Capture the cell that displays the provided text and extract its (X, Y) central coordinate. 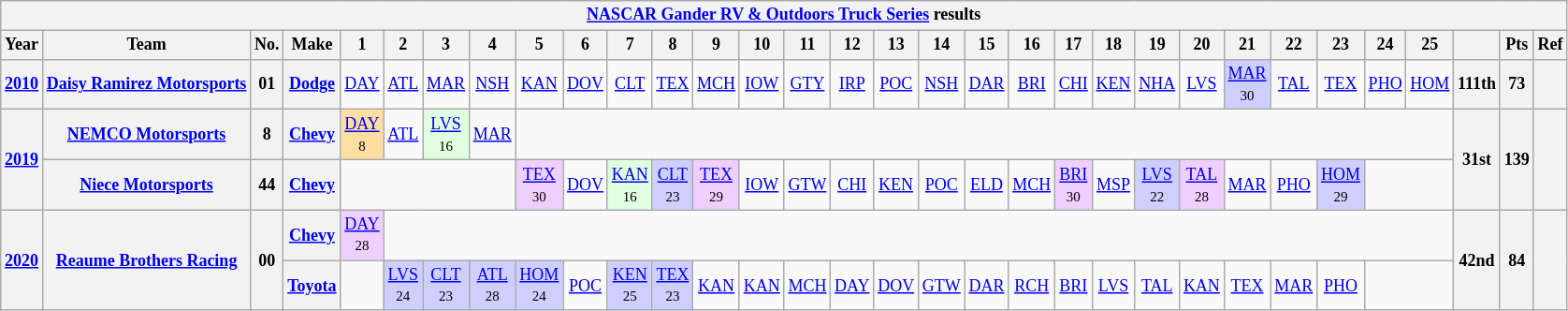
DAY28 (362, 235)
LVS22 (1157, 185)
2020 (22, 260)
7 (630, 45)
CLT (630, 84)
HOM29 (1342, 185)
MSP (1113, 185)
BRI30 (1074, 185)
11 (807, 45)
2019 (22, 159)
00 (268, 260)
16 (1032, 45)
139 (1517, 159)
GTY (807, 84)
1 (362, 45)
22 (1294, 45)
IRP (852, 84)
Year (22, 45)
NASCAR Gander RV & Outdoors Truck Series results (784, 15)
NEMCO Motorsports (146, 135)
Niece Motorsports (146, 185)
2010 (22, 84)
Daisy Ramirez Motorsports (146, 84)
LVS24 (403, 286)
20 (1202, 45)
KAN16 (630, 185)
24 (1385, 45)
17 (1074, 45)
LVS16 (446, 135)
5 (539, 45)
Reaume Brothers Racing (146, 260)
HOM (1430, 84)
No. (268, 45)
Make (312, 45)
NHA (1157, 84)
TEX30 (539, 185)
2 (403, 45)
9 (717, 45)
RCH (1032, 286)
15 (986, 45)
44 (268, 185)
Pts (1517, 45)
19 (1157, 45)
73 (1517, 84)
14 (941, 45)
12 (852, 45)
TAL28 (1202, 185)
01 (268, 84)
TEX29 (717, 185)
10 (762, 45)
13 (896, 45)
ATL28 (492, 286)
23 (1342, 45)
HOM24 (539, 286)
25 (1430, 45)
Team (146, 45)
4 (492, 45)
31st (1477, 159)
Ref (1550, 45)
3 (446, 45)
Dodge (312, 84)
TEX23 (673, 286)
111th (1477, 84)
6 (586, 45)
18 (1113, 45)
42nd (1477, 260)
Toyota (312, 286)
DAY8 (362, 135)
ELD (986, 185)
KEN25 (630, 286)
MAR30 (1247, 84)
21 (1247, 45)
84 (1517, 260)
